Find where the given text appears and provide that cell's center as [x, y] coordinate. 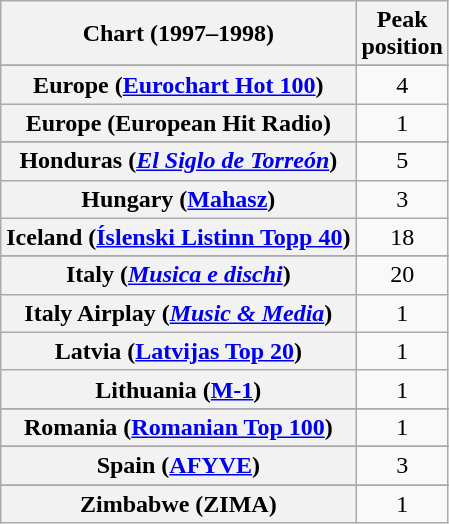
18 [402, 237]
5 [402, 161]
Honduras (El Siglo de Torreón) [178, 161]
Italy (Musica e dischi) [178, 275]
Romania (Romanian Top 100) [178, 427]
Lithuania (M-1) [178, 389]
Hungary (Mahasz) [178, 199]
20 [402, 275]
4 [402, 85]
Chart (1997–1998) [178, 34]
Peakposition [402, 34]
Zimbabwe (ZIMA) [178, 503]
Spain (AFYVE) [178, 465]
Iceland (Íslenski Listinn Topp 40) [178, 237]
Italy Airplay (Music & Media) [178, 313]
Europe (Eurochart Hot 100) [178, 85]
Europe (European Hit Radio) [178, 123]
Latvia (Latvijas Top 20) [178, 351]
